Find where the given text appears and provide that cell's center as [X, Y] coordinate. 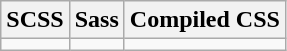
SCSS [35, 20]
Sass [96, 20]
Compiled CSS [204, 20]
